Scan for the cell matching the given text and deliver its [X, Y] coordinate at center. 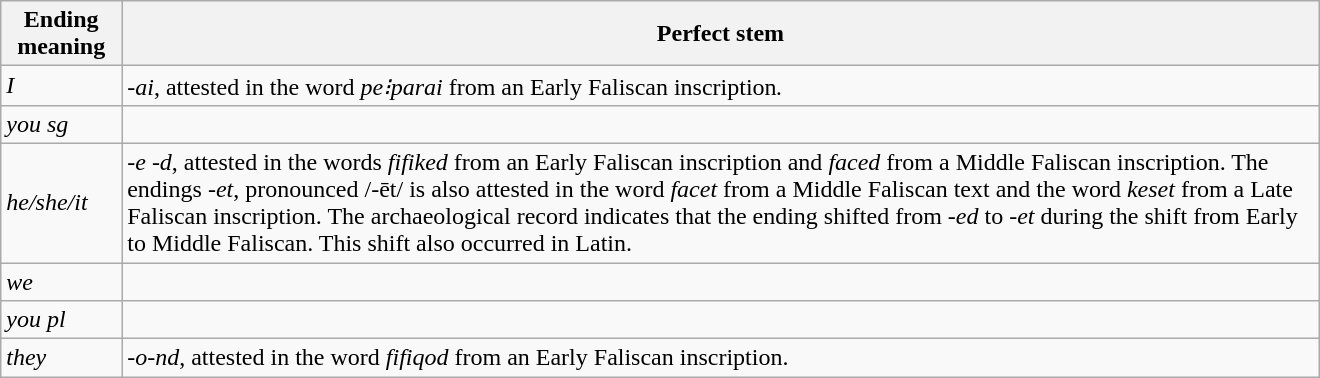
-o-nd, attested in the word fifiqod from an Early Faliscan inscription. [721, 358]
Ending meaning [62, 34]
you pl [62, 320]
they [62, 358]
you sg [62, 124]
I [62, 86]
-ai, attested in the word pe⁝parai from an Early Faliscan inscription. [721, 86]
we [62, 281]
Perfect stem [721, 34]
he/she/it [62, 202]
